For the text-containing cell, return its midpoint in [X, Y] coordinate format. 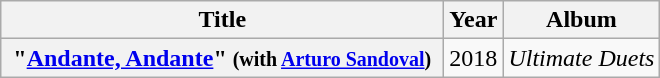
Ultimate Duets [582, 58]
2018 [474, 58]
Title [222, 20]
Year [474, 20]
Album [582, 20]
"Andante, Andante" (with Arturo Sandoval) [222, 58]
